Search for the cell housing the specified text and yield its [x, y] center coordinate. 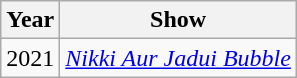
Show [178, 20]
Nikki Aur Jadui Bubble [178, 58]
Year [30, 20]
2021 [30, 58]
